Extract the [X, Y] coordinate from the center of the cell holding the provided text.  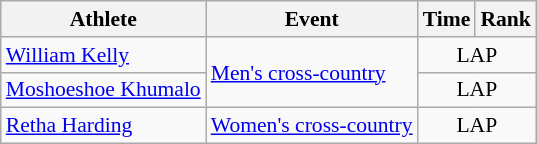
Retha Harding [104, 126]
Women's cross-country [312, 126]
Moshoeshoe Khumalo [104, 90]
Men's cross-country [312, 72]
William Kelly [104, 55]
Rank [506, 19]
Time [447, 19]
Athlete [104, 19]
Event [312, 19]
